Provide the [X, Y] coordinate of the cell's center where the given text is located.  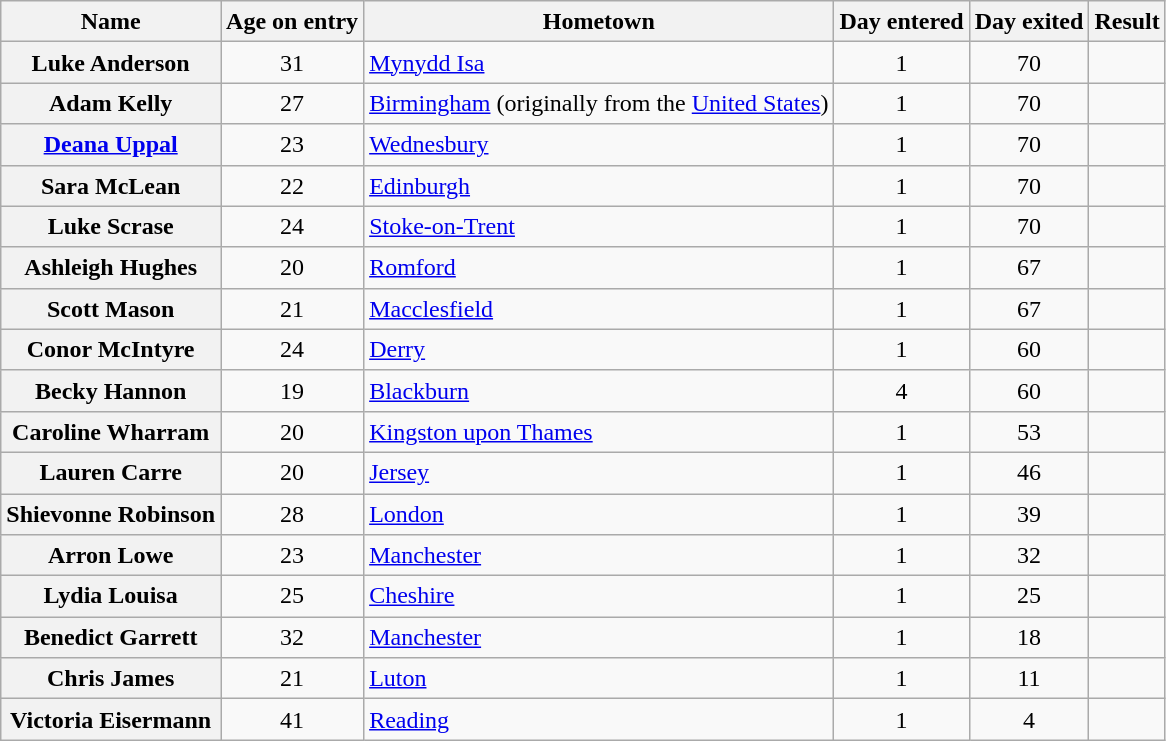
19 [292, 390]
Day exited [1029, 22]
Deana Uppal [111, 144]
Reading [599, 720]
Ashleigh Hughes [111, 268]
Conor McIntyre [111, 350]
Name [111, 22]
Macclesfield [599, 308]
Luke Scrase [111, 226]
Derry [599, 350]
Result [1127, 22]
Lauren Carre [111, 472]
Mynydd Isa [599, 62]
Lydia Louisa [111, 596]
18 [1029, 638]
Romford [599, 268]
Luton [599, 678]
Jersey [599, 472]
46 [1029, 472]
Sara McLean [111, 186]
Luke Anderson [111, 62]
Shievonne Robinson [111, 514]
Age on entry [292, 22]
Arron Lowe [111, 556]
41 [292, 720]
Adam Kelly [111, 104]
Victoria Eisermann [111, 720]
Blackburn [599, 390]
Becky Hannon [111, 390]
Kingston upon Thames [599, 432]
31 [292, 62]
28 [292, 514]
Cheshire [599, 596]
39 [1029, 514]
Hometown [599, 22]
11 [1029, 678]
27 [292, 104]
Day entered [902, 22]
Chris James [111, 678]
Scott Mason [111, 308]
Edinburgh [599, 186]
Caroline Wharram [111, 432]
London [599, 514]
22 [292, 186]
Stoke-on-Trent [599, 226]
Birmingham (originally from the United States) [599, 104]
Wednesbury [599, 144]
Benedict Garrett [111, 638]
53 [1029, 432]
